Extract the (X, Y) coordinate from the center of the cell holding the provided text.  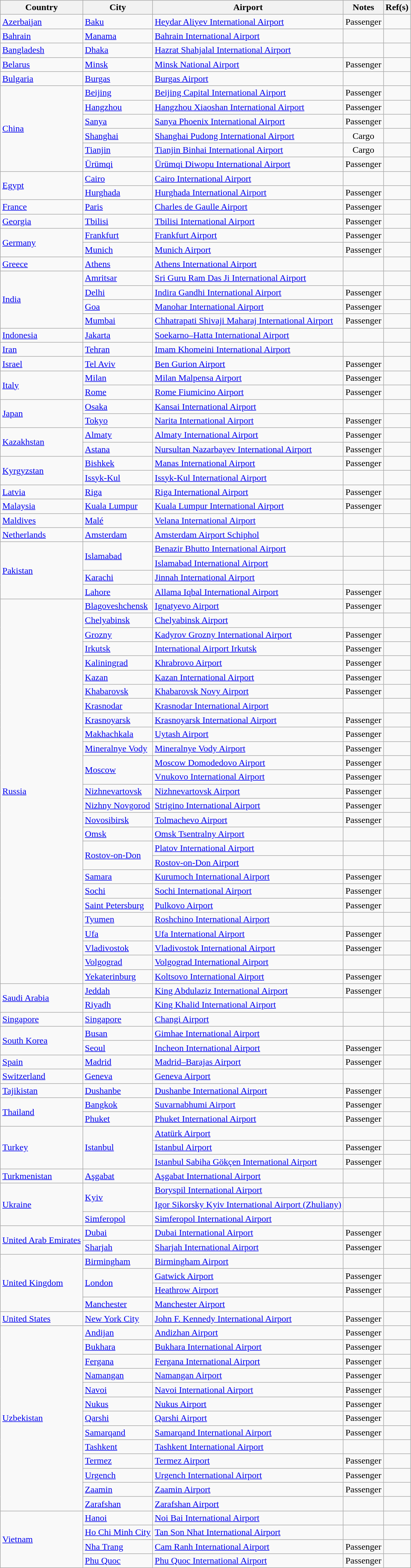
Goa (118, 307)
Strigino International Airport (248, 805)
Japan (42, 413)
Zarafshan (118, 1504)
Krasnoyarsk International Airport (248, 720)
Ürümqi Diwopu International Airport (248, 164)
Saudi Arabia (42, 998)
Bishkek (118, 464)
Burgas Airport (248, 79)
Sochi International Airport (248, 891)
Navoi (118, 1390)
Delhi (118, 292)
Ukraine (42, 1204)
Dushanbe International Airport (248, 1091)
Irkutsk (118, 649)
Madrid (118, 1062)
Vnukovo International Airport (248, 777)
Islamabad (118, 556)
Omsk Tsentralny Airport (248, 834)
Khabarovsk Novy Airport (248, 692)
Imam Khomeini International Airport (248, 349)
Dubai (118, 1233)
Jeddah (118, 991)
Noi Bai International Airport (248, 1518)
Tashkent International Airport (248, 1447)
Chelyabinsk Airport (248, 620)
Samarqand (118, 1432)
Zarafshan Airport (248, 1504)
Amritsar (118, 278)
Pulkovo Airport (248, 905)
Athens International Airport (248, 264)
Turkey (42, 1148)
Milan (118, 378)
Zaamin Airport (248, 1489)
Atatürk Airport (248, 1133)
Birmingham Airport (248, 1261)
Amsterdam Airport Schiphol (248, 535)
Benazir Bhutto International Airport (248, 549)
Krasnodar (118, 706)
Turkmenistan (42, 1176)
Termez Airport (248, 1461)
Ürümqi (118, 164)
Karachi (118, 577)
Kaliningrad (118, 663)
Cairo (118, 179)
Hanoi (118, 1518)
Rome Fiumicino Airport (248, 392)
Manohar International Airport (248, 307)
Almaty (118, 435)
Velana International Airport (248, 520)
London (118, 1283)
Germany (42, 243)
Nukus (118, 1404)
Tokyo (118, 421)
Khrabrovo Airport (248, 663)
Tolmachevo Airport (248, 820)
Istanbul Sabiha Gökçen International Airport (248, 1162)
Heathrow Airport (248, 1290)
Nizhnevartovsk Airport (248, 791)
Madrid–Barajas Airport (248, 1062)
Munich Airport (248, 250)
Soekarno–Hatta International Airport (248, 335)
Sharjah (118, 1247)
Moscow (118, 770)
Ref(s) (397, 7)
Indira Gandhi International Airport (248, 292)
Makhachkala (118, 734)
Tashkent (118, 1447)
Heydar Aliyev International Airport (248, 22)
Astana (118, 449)
Greece (42, 264)
Urgench (118, 1475)
Munich (118, 250)
Vladivostok International Airport (248, 948)
Seoul (118, 1048)
Navoi International Airport (248, 1390)
Azerbaijan (42, 22)
Bulgaria (42, 79)
Ben Gurion Airport (248, 364)
Allama Iqbal International Airport (248, 592)
Yekaterinburg (118, 976)
Suvarnabhumi Airport (248, 1105)
Frankfurt Airport (248, 235)
Istanbul Airport (248, 1148)
Minsk National Airport (248, 64)
Qarshi Airport (248, 1418)
Bahrain (42, 36)
Dubai International Airport (248, 1233)
Issyk-Kul International Airport (248, 478)
Moscow Domodedovo Airport (248, 763)
Country (42, 7)
Simferopol International Airport (248, 1219)
Phu Quoc International Airport (248, 1561)
Osaka (118, 406)
Chhatrapati Shivaji Maharaj International Airport (248, 321)
Cairo International Airport (248, 179)
Rostov-on-Don Airport (248, 862)
South Korea (42, 1040)
Kuala Lumpur (118, 506)
Athens (118, 264)
International Airport Irkutsk (248, 649)
Phu Quoc (118, 1561)
Urgench International Airport (248, 1475)
Airport (248, 7)
Bangladesh (42, 50)
City (118, 7)
Krasnoyarsk (118, 720)
Beijing Capital International Airport (248, 93)
Sanya Phoenix International Airport (248, 121)
Bukhara (118, 1347)
Spain (42, 1062)
Phuket International Airport (248, 1119)
Omsk (118, 834)
United Kingdom (42, 1283)
Tianjin (118, 150)
Andizhan Airport (248, 1333)
Kurumoch International Airport (248, 877)
Tajikistan (42, 1091)
Iran (42, 349)
Malé (118, 520)
Changi Airport (248, 1019)
Aşgabat (118, 1176)
Incheon International Airport (248, 1048)
Tehran (118, 349)
Tan Son Nhat International Airport (248, 1532)
Namangan Airport (248, 1376)
Burgas (118, 79)
Namangan (118, 1376)
Bahrain International Airport (248, 36)
Egypt (42, 186)
Minsk (118, 64)
Geneva (118, 1076)
Cam Ranh International Airport (248, 1547)
Samarqand International Airport (248, 1432)
Khabarovsk (118, 692)
Kazakhstan (42, 442)
Manas International Airport (248, 464)
Netherlands (42, 535)
Kadyrov Grozny International Airport (248, 635)
Sochi (118, 891)
Kazan International Airport (248, 677)
Novosibirsk (118, 820)
Platov International Airport (248, 848)
Hazrat Shahjalal International Airport (248, 50)
Dushanbe (118, 1091)
Frankfurt (118, 235)
Georgia (42, 221)
Krasnodar International Airport (248, 706)
Narita International Airport (248, 421)
United Arab Emirates (42, 1240)
Shanghai (118, 136)
Shanghai Pudong International Airport (248, 136)
Issyk-Kul (118, 478)
Islamabad International Airport (248, 563)
Tbilisi (118, 221)
Roshchino International Airport (248, 920)
Sharjah International Airport (248, 1247)
Saint Petersburg (118, 905)
Geneva Airport (248, 1076)
Uzbekistan (42, 1418)
Samara (118, 877)
Beijing (118, 93)
Rome (118, 392)
Switzerland (42, 1076)
Riga (118, 492)
Termez (118, 1461)
Tianjin Binhai International Airport (248, 150)
Kyrgyzstan (42, 471)
Nukus Airport (248, 1404)
Nha Trang (118, 1547)
Italy (42, 385)
Jakarta (118, 335)
Bangkok (118, 1105)
Manama (118, 36)
China (42, 128)
Hangzhou Xiaoshan International Airport (248, 107)
Istanbul (118, 1148)
Indonesia (42, 335)
Charles de Gaulle Airport (248, 207)
Volgograd International Airport (248, 962)
Simferopol (118, 1219)
Nursultan Nazarbayev International Airport (248, 449)
Aşgabat International Airport (248, 1176)
King Khalid International Airport (248, 1005)
Ho Chi Minh City (118, 1532)
Dhaka (118, 50)
United States (42, 1318)
Riyadh (118, 1005)
Nizhnevartovsk (118, 791)
Tyumen (118, 920)
Mineralnye Vody Airport (248, 748)
Igor Sikorsky Kyiv International Airport (Zhuliany) (248, 1204)
Andijan (118, 1333)
Almaty International Airport (248, 435)
Manchester Airport (248, 1304)
Notes (363, 7)
Hangzhou (118, 107)
Phuket (118, 1119)
Sanya (118, 121)
Amsterdam (118, 535)
Bukhara International Airport (248, 1347)
Volgograd (118, 962)
Pakistan (42, 570)
Manchester (118, 1304)
Kazan (118, 677)
Latvia (42, 492)
Tbilisi International Airport (248, 221)
France (42, 207)
Kyiv (118, 1197)
Ignatyevo Airport (248, 606)
Ufa International Airport (248, 934)
Tel Aviv (118, 364)
Vladivostok (118, 948)
Gimhae International Airport (248, 1033)
Sri Guru Ram Das Ji International Airport (248, 278)
Lahore (118, 592)
Kuala Lumpur International Airport (248, 506)
Mineralnye Vody (118, 748)
Jinnah International Airport (248, 577)
Qarshi (118, 1418)
Grozny (118, 635)
Boryspil International Airport (248, 1190)
Vietnam (42, 1539)
Baku (118, 22)
Ufa (118, 934)
Malaysia (42, 506)
Hurghada International Airport (248, 193)
Hurghada (118, 193)
King Abdulaziz International Airport (248, 991)
Koltsovo International Airport (248, 976)
New York City (118, 1318)
John F. Kennedy International Airport (248, 1318)
Uytash Airport (248, 734)
Rostov-on-Don (118, 855)
Chelyabinsk (118, 620)
Busan (118, 1033)
Kansai International Airport (248, 406)
Belarus (42, 64)
Israel (42, 364)
Milan Malpensa Airport (248, 378)
Maldives (42, 520)
Fergana (118, 1361)
Mumbai (118, 321)
Thailand (42, 1112)
Paris (118, 207)
India (42, 300)
Birmingham (118, 1261)
Riga International Airport (248, 492)
Russia (42, 791)
Gatwick Airport (248, 1276)
Blagoveshchensk (118, 606)
Fergana International Airport (248, 1361)
Zaamin (118, 1489)
Nizhny Novgorod (118, 805)
